Pinpoint the cell where the given text exists, returning its (x, y) midpoint coordinate. 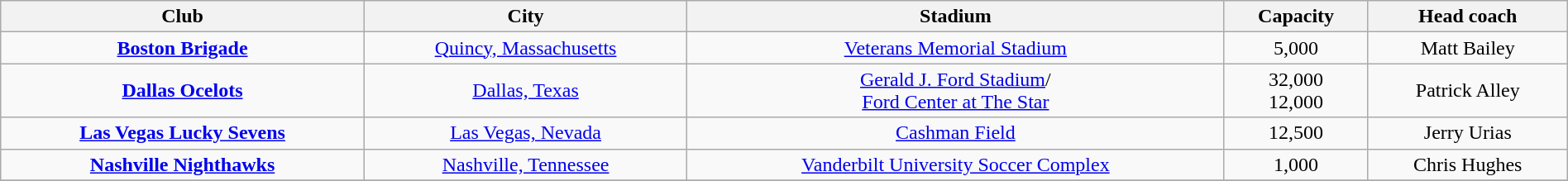
Jerry Urias (1467, 133)
1,000 (1296, 164)
Matt Bailey (1467, 48)
12,500 (1296, 133)
Stadium (956, 17)
City (526, 17)
32,00012,000 (1296, 91)
Dallas, Texas (526, 91)
Chris Hughes (1467, 164)
Vanderbilt University Soccer Complex (956, 164)
Club (183, 17)
Boston Brigade (183, 48)
Patrick Alley (1467, 91)
Dallas Ocelots (183, 91)
Las Vegas, Nevada (526, 133)
Cashman Field (956, 133)
Veterans Memorial Stadium (956, 48)
Quincy, Massachusetts (526, 48)
Nashville, Tennessee (526, 164)
Las Vegas Lucky Sevens (183, 133)
5,000 (1296, 48)
Nashville Nighthawks (183, 164)
Capacity (1296, 17)
Head coach (1467, 17)
Gerald J. Ford Stadium/ Ford Center at The Star (956, 91)
